Return [x, y] of the center of cell containing provided text 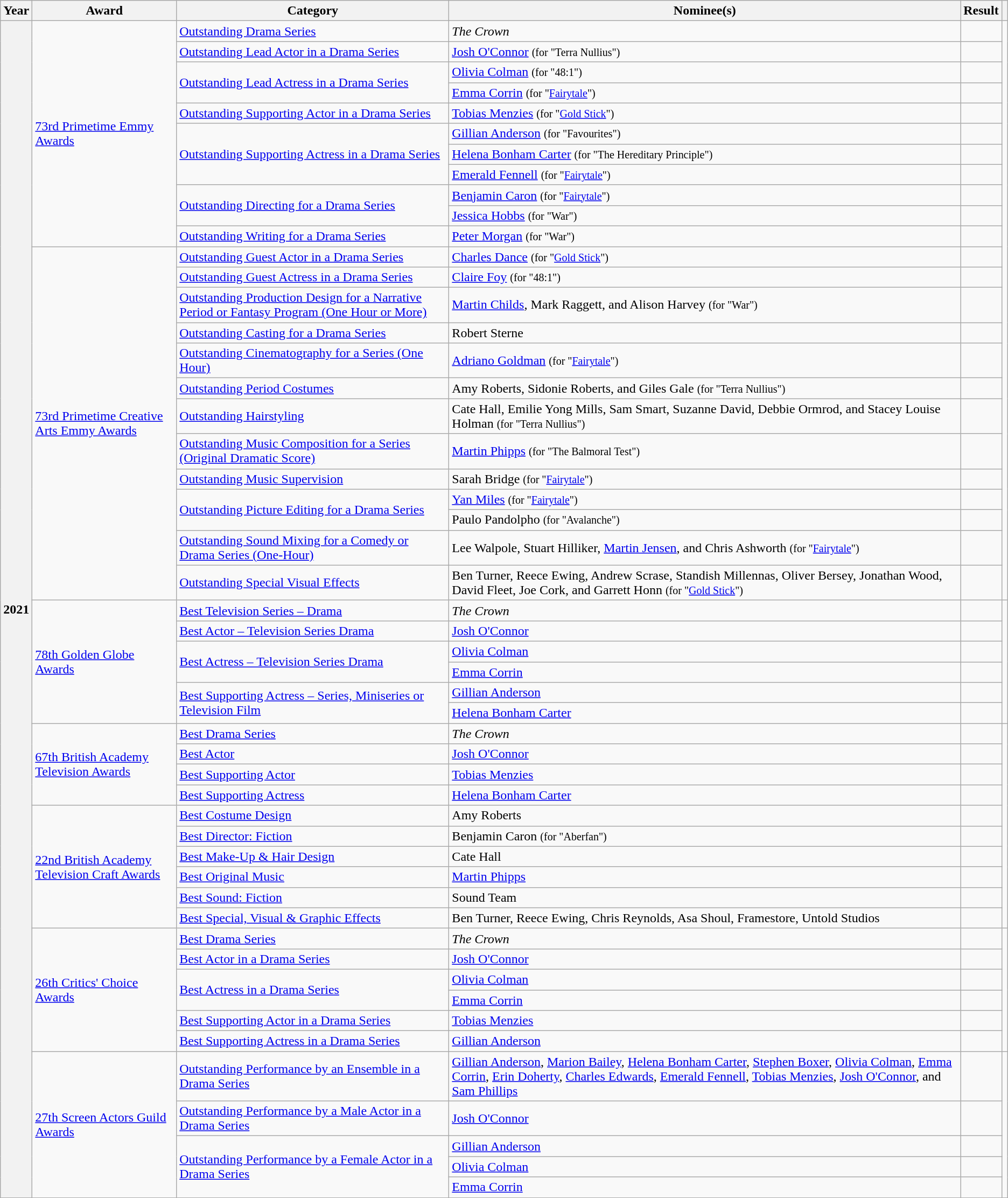
Benjamin Caron (for "Fairytale") [705, 195]
Martin Phipps [705, 877]
Cate Hall, Emilie Yong Mills, Sam Smart, Suzanne David, Debbie Ormrod, and Stacey Louise Holman (for "Terra Nullius") [705, 416]
Charles Dance (for "Gold Stick") [705, 257]
Sound Team [705, 897]
73rd Primetime Emmy Awards [104, 134]
Best Television Series – Drama [313, 610]
Yan Miles (for "Fairytale") [705, 499]
Best Original Music [313, 877]
Peter Morgan (for "War") [705, 236]
78th Golden Globe Awards [104, 661]
Emma Corrin (for "Fairytale") [705, 93]
Josh O'Connor (for "Terra Nullius") [705, 52]
Outstanding Production Design for a Narrative Period or Fantasy Program (One Hour or More) [313, 305]
Outstanding Period Costumes [313, 388]
Ben Turner, Reece Ewing, Chris Reynolds, Asa Shoul, Framestore, Untold Studios [705, 918]
Best Director: Fiction [313, 836]
Outstanding Writing for a Drama Series [313, 236]
67th British Academy Television Awards [104, 764]
Outstanding Picture Editing for a Drama Series [313, 510]
Cate Hall [705, 856]
Best Costume Design [313, 816]
Outstanding Drama Series [313, 31]
Amy Roberts, Sidonie Roberts, and Giles Gale (for "Terra Nullius") [705, 388]
26th Critics' Choice Awards [104, 990]
Year [16, 11]
73rd Primetime Creative Arts Emmy Awards [104, 423]
Outstanding Directing for a Drama Series [313, 205]
2021 [16, 609]
Outstanding Special Visual Effects [313, 583]
Robert Sterne [705, 333]
Outstanding Guest Actress in a Drama Series [313, 277]
Amy Roberts [705, 816]
Adriano Goldman (for "Fairytale") [705, 361]
Outstanding Cinematography for a Series (One Hour) [313, 361]
Nominee(s) [705, 11]
Best Actress – Television Series Drama [313, 661]
Martin Phipps (for "The Balmoral Test") [705, 451]
22nd British Academy Television Craft Awards [104, 867]
Best Supporting Actor [313, 775]
Outstanding Supporting Actress in a Drama Series [313, 154]
Claire Foy (for "48:1") [705, 277]
27th Screen Actors Guild Awards [104, 1125]
Outstanding Guest Actor in a Drama Series [313, 257]
Outstanding Sound Mixing for a Comedy or Drama Series (One-Hour) [313, 547]
Outstanding Hairstyling [313, 416]
Best Supporting Actress in a Drama Series [313, 1041]
Outstanding Performance by an Ensemble in a Drama Series [313, 1076]
Emerald Fennell (for "Fairytale") [705, 175]
Best Actor [313, 754]
Best Actor in a Drama Series [313, 959]
Lee Walpole, Stuart Hilliker, Martin Jensen, and Chris Ashworth (for "Fairytale") [705, 547]
Best Actress in a Drama Series [313, 990]
Outstanding Supporting Actor in a Drama Series [313, 113]
Benjamin Caron (for "Aberfan") [705, 836]
Best Supporting Actress – Series, Miniseries or Television Film [313, 703]
Gillian Anderson (for "Favourites") [705, 134]
Best Supporting Actor in a Drama Series [313, 1021]
Martin Childs, Mark Raggett, and Alison Harvey (for "War") [705, 305]
Ben Turner, Reece Ewing, Andrew Scrase, Standish Millennas, Oliver Bersey, Jonathan Wood, David Fleet, Joe Cork, and Garrett Honn (for "Gold Stick") [705, 583]
Helena Bonham Carter (for "The Hereditary Principle") [705, 154]
Tobias Menzies (for "Gold Stick") [705, 113]
Best Special, Visual & Graphic Effects [313, 918]
Best Actor – Television Series Drama [313, 631]
Category [313, 11]
Outstanding Performance by a Female Actor in a Drama Series [313, 1167]
Outstanding Music Supervision [313, 479]
Outstanding Performance by a Male Actor in a Drama Series [313, 1118]
Best Supporting Actress [313, 795]
Best Sound: Fiction [313, 897]
Paulo Pandolpho (for "Avalanche") [705, 520]
Jessica Hobbs (for "War") [705, 215]
Outstanding Music Composition for a Series (Original Dramatic Score) [313, 451]
Outstanding Casting for a Drama Series [313, 333]
Sarah Bridge (for "Fairytale") [705, 479]
Award [104, 11]
Best Make-Up & Hair Design [313, 856]
Outstanding Lead Actress in a Drama Series [313, 82]
Olivia Colman (for "48:1") [705, 72]
Result [981, 11]
Outstanding Lead Actor in a Drama Series [313, 52]
